From the cell containing the given text, extract its center point as (x, y) coordinate. 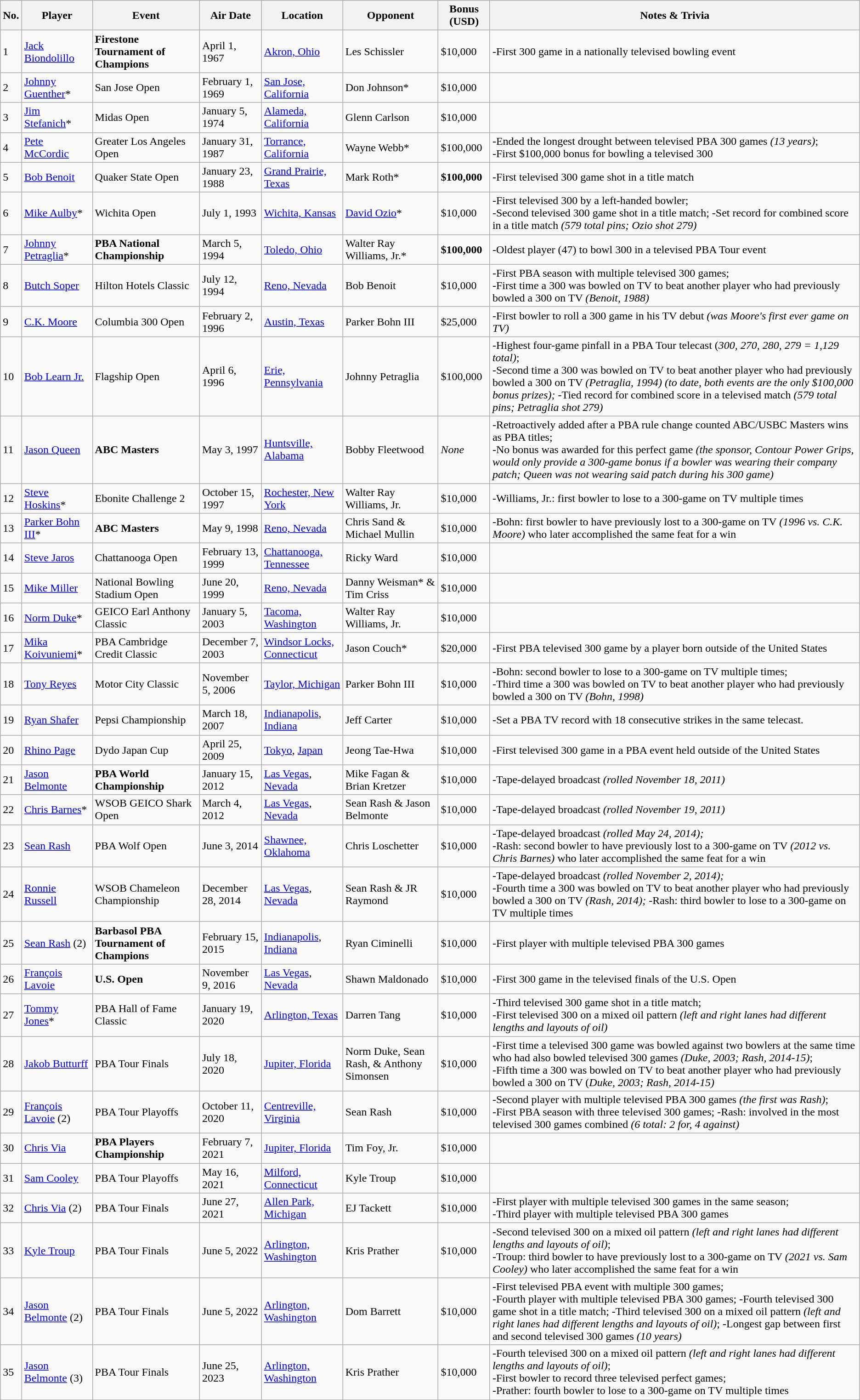
WSOB GEICO Shark Open (146, 810)
Milford, Connecticut (302, 1178)
PBA National Championship (146, 249)
Darren Tang (390, 1015)
14 (11, 558)
13 (11, 529)
33 (11, 1250)
-First bowler to roll a 300 game in his TV debut (was Moore's first ever game on TV) (674, 322)
David Ozio* (390, 213)
Akron, Ohio (302, 51)
WSOB Chameleon Championship (146, 894)
Danny Weisman* & Tim Criss (390, 588)
Jeff Carter (390, 720)
Bob Learn Jr. (57, 376)
Tokyo, Japan (302, 750)
-First televised 300 game shot in a title match (674, 177)
Mike Aulby* (57, 213)
PBA Cambridge Credit Classic (146, 648)
10 (11, 376)
-Tape-delayed broadcast (rolled November 18, 2011) (674, 780)
24 (11, 894)
Chris Via (2) (57, 1208)
17 (11, 648)
Ricky Ward (390, 558)
Notes & Trivia (674, 16)
Centreville, Virginia (302, 1112)
Erie, Pennsylvania (302, 376)
January 31, 1987 (231, 147)
February 13, 1999 (231, 558)
Jakob Butturff (57, 1064)
April 25, 2009 (231, 750)
-Oldest player (47) to bowl 300 in a televised PBA Tour event (674, 249)
Shawn Maldonado (390, 979)
7 (11, 249)
Motor City Classic (146, 684)
June 3, 2014 (231, 846)
Bobby Fleetwood (390, 450)
January 5, 1974 (231, 118)
Wayne Webb* (390, 147)
12 (11, 498)
December 7, 2003 (231, 648)
June 27, 2021 (231, 1208)
PBA Players Championship (146, 1148)
20 (11, 750)
San Jose, California (302, 87)
Mike Fagan & Brian Kretzer (390, 780)
Jason Belmonte (2) (57, 1311)
-First televised 300 game in a PBA event held outside of the United States (674, 750)
Location (302, 16)
Jason Belmonte (57, 780)
May 16, 2021 (231, 1178)
C.K. Moore (57, 322)
Rochester, New York (302, 498)
28 (11, 1064)
Sean Rash & Jason Belmonte (390, 810)
Arlington, Texas (302, 1015)
None (464, 450)
PBA Wolf Open (146, 846)
18 (11, 684)
July 18, 2020 (231, 1064)
Les Schissler (390, 51)
March 5, 1994 (231, 249)
Event (146, 16)
Jason Queen (57, 450)
Greater Los Angeles Open (146, 147)
21 (11, 780)
Jason Couch* (390, 648)
December 28, 2014 (231, 894)
Torrance, California (302, 147)
January 23, 1988 (231, 177)
23 (11, 846)
27 (11, 1015)
8 (11, 285)
July 12, 1994 (231, 285)
Hilton Hotels Classic (146, 285)
16 (11, 618)
Tacoma, Washington (302, 618)
October 11, 2020 (231, 1112)
François Lavoie (2) (57, 1112)
Dydo Japan Cup (146, 750)
Rhino Page (57, 750)
January 15, 2012 (231, 780)
4 (11, 147)
Jack Biondolillo (57, 51)
Chris Via (57, 1148)
31 (11, 1178)
34 (11, 1311)
November 9, 2016 (231, 979)
March 18, 2007 (231, 720)
Steve Hoskins* (57, 498)
32 (11, 1208)
National Bowling Stadium Open (146, 588)
26 (11, 979)
-Ended the longest drought between televised PBA 300 games (13 years);-First $100,000 bonus for bowling a televised 300 (674, 147)
October 15, 1997 (231, 498)
Pete McCordic (57, 147)
Pepsi Championship (146, 720)
François Lavoie (57, 979)
March 4, 2012 (231, 810)
-First 300 game in the televised finals of the U.S. Open (674, 979)
Johnny Petraglia* (57, 249)
25 (11, 943)
19 (11, 720)
Columbia 300 Open (146, 322)
11 (11, 450)
Shawnee, Oklahoma (302, 846)
Allen Park, Michigan (302, 1208)
Glenn Carlson (390, 118)
Midas Open (146, 118)
$20,000 (464, 648)
February 1, 1969 (231, 87)
GEICO Earl Anthony Classic (146, 618)
Opponent (390, 16)
February 7, 2021 (231, 1148)
June 25, 2023 (231, 1372)
Norm Duke* (57, 618)
May 9, 1998 (231, 529)
Ronnie Russell (57, 894)
Chris Barnes* (57, 810)
1 (11, 51)
January 5, 2003 (231, 618)
-Williams, Jr.: first bowler to lose to a 300-game on TV multiple times (674, 498)
35 (11, 1372)
Jim Stefanich* (57, 118)
Chris Sand & Michael Mullin (390, 529)
Mika Koivuniemi* (57, 648)
Tommy Jones* (57, 1015)
Flagship Open (146, 376)
3 (11, 118)
U.S. Open (146, 979)
Chris Loschetter (390, 846)
February 2, 1996 (231, 322)
PBA Hall of Fame Classic (146, 1015)
-Set a PBA TV record with 18 consecutive strikes in the same telecast. (674, 720)
Chattanooga, Tennessee (302, 558)
Windsor Locks, Connecticut (302, 648)
Ebonite Challenge 2 (146, 498)
Chattanooga Open (146, 558)
Player (57, 16)
Sam Cooley (57, 1178)
Wichita, Kansas (302, 213)
Austin, Texas (302, 322)
Bonus (USD) (464, 16)
April 1, 1967 (231, 51)
29 (11, 1112)
30 (11, 1148)
Toledo, Ohio (302, 249)
San Jose Open (146, 87)
2 (11, 87)
Sean Rash & JR Raymond (390, 894)
22 (11, 810)
PBA World Championship (146, 780)
Steve Jaros (57, 558)
No. (11, 16)
Tim Foy, Jr. (390, 1148)
-Tape-delayed broadcast (rolled November 19, 2011) (674, 810)
January 19, 2020 (231, 1015)
Jeong Tae-Hwa (390, 750)
May 3, 1997 (231, 450)
Norm Duke, Sean Rash, & Anthony Simonsen (390, 1064)
Mike Miller (57, 588)
Walter Ray Williams, Jr.* (390, 249)
Air Date (231, 16)
Taylor, Michigan (302, 684)
Quaker State Open (146, 177)
Jason Belmonte (3) (57, 1372)
-Bohn: first bowler to have previously lost to a 300-game on TV (1996 vs. C.K. Moore) who later accomplished the same feat for a win (674, 529)
Alameda, California (302, 118)
February 15, 2015 (231, 943)
Wichita Open (146, 213)
Johnny Petraglia (390, 376)
April 6, 1996 (231, 376)
Tony Reyes (57, 684)
EJ Tackett (390, 1208)
Firestone Tournament of Champions (146, 51)
9 (11, 322)
5 (11, 177)
Mark Roth* (390, 177)
Ryan Ciminelli (390, 943)
Johnny Guenther* (57, 87)
July 1, 1993 (231, 213)
Ryan Shafer (57, 720)
Sean Rash (2) (57, 943)
Butch Soper (57, 285)
November 5, 2006 (231, 684)
15 (11, 588)
Don Johnson* (390, 87)
-First 300 game in a nationally televised bowling event (674, 51)
-First player with multiple televised PBA 300 games (674, 943)
Barbasol PBA Tournament of Champions (146, 943)
-First player with multiple televised 300 games in the same season;-Third player with multiple televised PBA 300 games (674, 1208)
Parker Bohn III* (57, 529)
-First PBA televised 300 game by a player born outside of the United States (674, 648)
June 20, 1999 (231, 588)
Dom Barrett (390, 1311)
$25,000 (464, 322)
Grand Prairie, Texas (302, 177)
6 (11, 213)
Huntsville, Alabama (302, 450)
